Detect which cell encompasses the target text, then output its [X, Y] center coordinate. 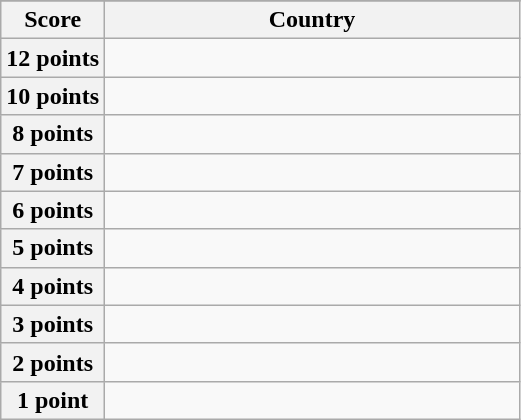
1 point [53, 400]
4 points [53, 286]
6 points [53, 210]
5 points [53, 248]
10 points [53, 96]
7 points [53, 172]
3 points [53, 324]
Score [53, 20]
2 points [53, 362]
12 points [53, 58]
8 points [53, 134]
Country [312, 20]
